Scan for the cell matching the given text and deliver its [x, y] coordinate at center. 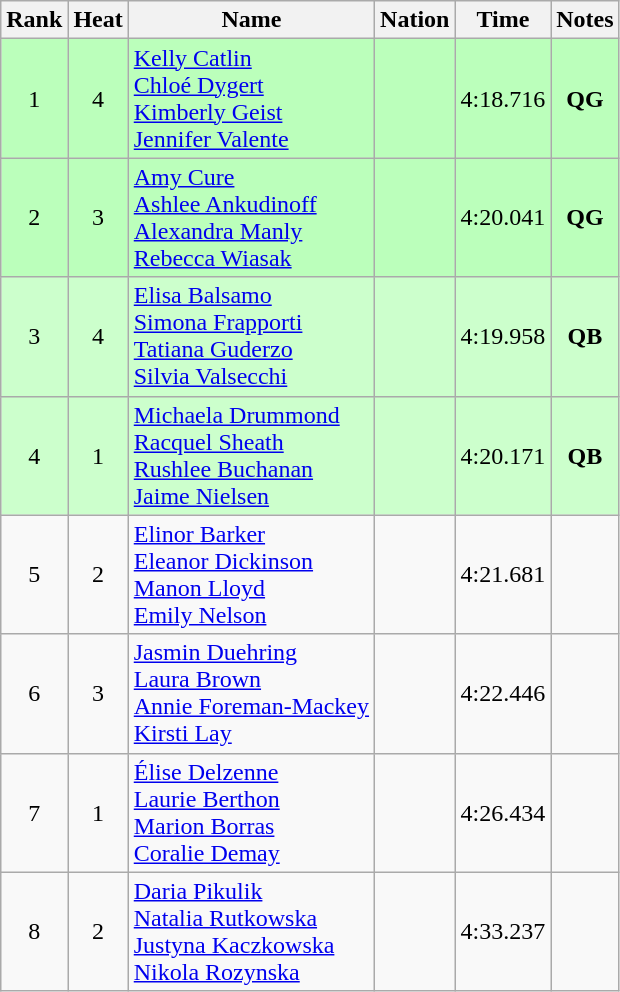
4:22.446 [503, 694]
4:19.958 [503, 336]
Michaela DrummondRacquel SheathRushlee BuchananJaime Nielsen [251, 456]
Amy CureAshlee AnkudinoffAlexandra ManlyRebecca Wiasak [251, 218]
8 [34, 932]
Jasmin DuehringLaura BrownAnnie Foreman-MackeyKirsti Lay [251, 694]
4:26.434 [503, 812]
7 [34, 812]
Name [251, 20]
4:20.171 [503, 456]
Time [503, 20]
Elinor BarkerEleanor DickinsonManon LloydEmily Nelson [251, 574]
4:21.681 [503, 574]
4:33.237 [503, 932]
Elisa BalsamoSimona FrapportiTatiana GuderzoSilvia Valsecchi [251, 336]
Élise DelzenneLaurie BerthonMarion BorrasCoralie Demay [251, 812]
6 [34, 694]
Heat [98, 20]
Notes [585, 20]
Kelly CatlinChloé DygertKimberly GeistJennifer Valente [251, 98]
Rank [34, 20]
Daria PikulikNatalia RutkowskaJustyna KaczkowskaNikola Rozynska [251, 932]
5 [34, 574]
4:18.716 [503, 98]
Nation [415, 20]
4:20.041 [503, 218]
